Determine the (x, y) coordinate at the center of the cell enclosing the given text.  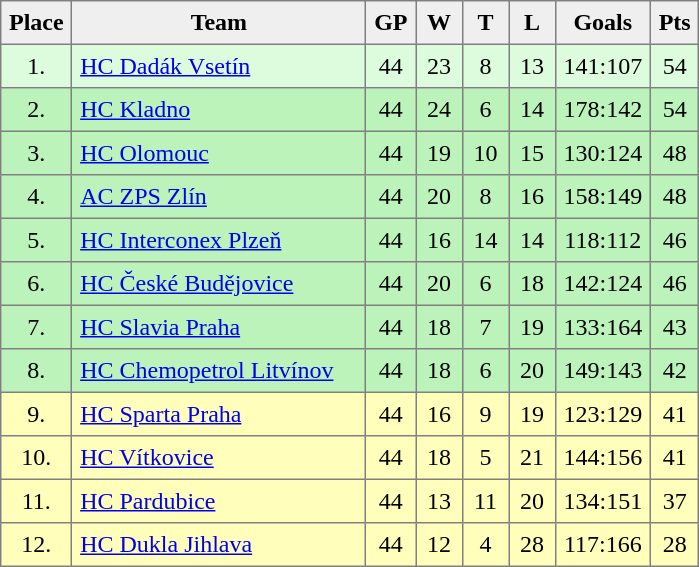
149:143 (602, 371)
5 (485, 458)
6. (36, 284)
4. (36, 197)
3. (36, 153)
21 (532, 458)
HC Pardubice (219, 501)
HC Olomouc (219, 153)
123:129 (602, 414)
10. (36, 458)
11. (36, 501)
W (439, 23)
7 (485, 327)
Pts (674, 23)
AC ZPS Zlín (219, 197)
11 (485, 501)
Place (36, 23)
HC Dukla Jihlava (219, 545)
43 (674, 327)
T (485, 23)
HC Chemopetrol Litvínov (219, 371)
10 (485, 153)
130:124 (602, 153)
23 (439, 66)
HC Kladno (219, 110)
HC Dadák Vsetín (219, 66)
12. (36, 545)
Goals (602, 23)
5. (36, 240)
144:156 (602, 458)
15 (532, 153)
118:112 (602, 240)
141:107 (602, 66)
24 (439, 110)
8. (36, 371)
134:151 (602, 501)
HC Interconex Plzeň (219, 240)
1. (36, 66)
12 (439, 545)
HC České Budějovice (219, 284)
42 (674, 371)
L (532, 23)
HC Sparta Praha (219, 414)
178:142 (602, 110)
Team (219, 23)
7. (36, 327)
HC Vítkovice (219, 458)
158:149 (602, 197)
117:166 (602, 545)
4 (485, 545)
2. (36, 110)
9. (36, 414)
142:124 (602, 284)
9 (485, 414)
37 (674, 501)
133:164 (602, 327)
GP (391, 23)
HC Slavia Praha (219, 327)
